Find where the given text appears and provide that cell's center as (x, y) coordinate. 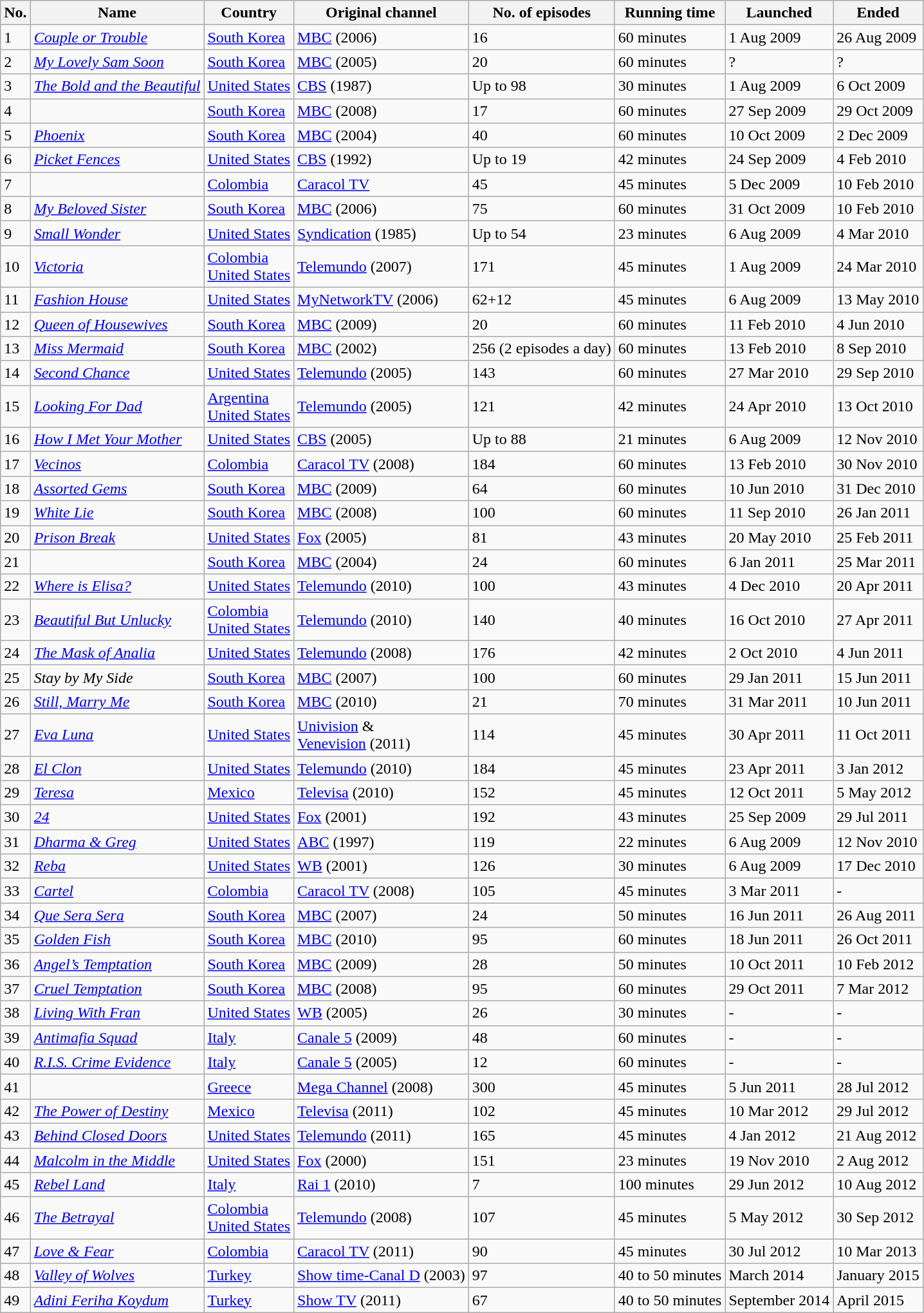
The Betrayal (117, 1218)
Up to 19 (542, 160)
24 Mar 2010 (878, 266)
3 Jan 2012 (878, 768)
29 Sep 2010 (878, 373)
7 Mar 2012 (878, 989)
Miss Mermaid (117, 349)
El Clon (117, 768)
26 Jan 2011 (878, 513)
41 (15, 1086)
47 (15, 1251)
Valley of Wolves (117, 1276)
Up to 54 (542, 233)
ArgentinaUnited States (249, 407)
Where is Elisa? (117, 586)
26 Oct 2011 (878, 940)
22 minutes (670, 842)
Angel’s Temptation (117, 964)
Televisa (2011) (382, 1111)
62+12 (542, 299)
Up to 88 (542, 440)
September 2014 (779, 1300)
9 (15, 233)
26 Aug 2009 (878, 37)
Up to 98 (542, 86)
29 Jan 2011 (779, 677)
2 Aug 2012 (878, 1160)
Looking For Dad (117, 407)
6 Oct 2009 (878, 86)
31 (15, 842)
Picket Fences (117, 160)
Fox (2001) (382, 817)
WB (2001) (382, 866)
White Lie (117, 513)
100 minutes (670, 1185)
140 (542, 619)
29 Oct 2009 (878, 111)
10 Mar 2012 (779, 1111)
121 (542, 407)
26 Aug 2011 (878, 915)
Country (249, 13)
3 (15, 86)
Second Chance (117, 373)
Dharma & Greg (117, 842)
24 Sep 2009 (779, 160)
67 (542, 1300)
119 (542, 842)
Malcolm in the Middle (117, 1160)
The Mask of Analia (117, 653)
30 (15, 817)
Caracol TV (2011) (382, 1251)
Assorted Gems (117, 489)
6 Jan 2011 (779, 562)
152 (542, 793)
Golden Fish (117, 940)
64 (542, 489)
114 (542, 735)
16 Oct 2010 (779, 619)
49 (15, 1300)
18 (15, 489)
27 Apr 2011 (878, 619)
1 (15, 37)
15 Jun 2011 (878, 677)
36 (15, 964)
WB (2005) (382, 1013)
5 Jun 2011 (779, 1086)
Still, Marry Me (117, 702)
13 (15, 349)
Queen of Housewives (117, 324)
ABC (1997) (382, 842)
126 (542, 866)
25 (15, 677)
Prison Break (117, 537)
35 (15, 940)
21 Aug 2012 (878, 1135)
20 May 2010 (779, 537)
Launched (779, 13)
81 (542, 537)
Living With Fran (117, 1013)
Name (117, 13)
5 Dec 2009 (779, 184)
4 Feb 2010 (878, 160)
Televisa (2010) (382, 793)
192 (542, 817)
18 Jun 2011 (779, 940)
34 (15, 915)
Victoria (117, 266)
Cruel Temptation (117, 989)
Fox (2000) (382, 1160)
256 (2 episodes a day) (542, 349)
Rai 1 (2010) (382, 1185)
16 Jun 2011 (779, 915)
23 (15, 619)
19 Nov 2010 (779, 1160)
Telemundo (2007) (382, 266)
Original channel (382, 13)
22 (15, 586)
The Bold and the Beautiful (117, 86)
32 (15, 866)
The Power of Destiny (117, 1111)
April 2015 (878, 1300)
11 (15, 299)
CBS (1987) (382, 86)
38 (15, 1013)
Antimafia Squad (117, 1038)
31 Dec 2010 (878, 489)
43 (15, 1135)
105 (542, 891)
23 Apr 2011 (779, 768)
2 (15, 62)
4 (15, 111)
39 (15, 1038)
MBC (2005) (382, 62)
Beautiful But Unlucky (117, 619)
Couple or Trouble (117, 37)
Canale 5 (2005) (382, 1062)
29 Oct 2011 (779, 989)
2 Oct 2010 (779, 653)
Caracol TV (382, 184)
January 2015 (878, 1276)
27 Mar 2010 (779, 373)
Mega Channel (2008) (382, 1086)
Fashion House (117, 299)
176 (542, 653)
4 Mar 2010 (878, 233)
3 Mar 2011 (779, 891)
19 (15, 513)
Reba (117, 866)
4 Jun 2010 (878, 324)
MyNetworkTV (2006) (382, 299)
10 Mar 2013 (878, 1251)
4 Jan 2012 (779, 1135)
30 Sep 2012 (878, 1218)
13 Oct 2010 (878, 407)
8 (15, 209)
11 Oct 2011 (878, 735)
29 Jun 2012 (779, 1185)
Stay by My Side (117, 677)
46 (15, 1218)
5 (15, 135)
Show TV (2011) (382, 1300)
Canale 5 (2009) (382, 1038)
24 Apr 2010 (779, 407)
My Lovely Sam Soon (117, 62)
My Beloved Sister (117, 209)
MBC (2002) (382, 349)
102 (542, 1111)
No. (15, 13)
40 minutes (670, 619)
29 Jul 2011 (878, 817)
10 Feb 2012 (878, 964)
30 Apr 2011 (779, 735)
30 Nov 2010 (878, 464)
143 (542, 373)
14 (15, 373)
Syndication (1985) (382, 233)
R.I.S. Crime Evidence (117, 1062)
31 Oct 2009 (779, 209)
171 (542, 266)
11 Feb 2010 (779, 324)
Vecinos (117, 464)
2 Dec 2009 (878, 135)
Teresa (117, 793)
17 Dec 2010 (878, 866)
Running time (670, 13)
Rebel Land (117, 1185)
10 Oct 2011 (779, 964)
97 (542, 1276)
How I Met Your Mother (117, 440)
165 (542, 1135)
29 Jul 2012 (878, 1111)
No. of episodes (542, 13)
10 Oct 2009 (779, 135)
Telemundo (2011) (382, 1135)
11 Sep 2010 (779, 513)
44 (15, 1160)
10 Jun 2011 (878, 702)
37 (15, 989)
21 minutes (670, 440)
8 Sep 2010 (878, 349)
Cartel (117, 891)
Love & Fear (117, 1251)
107 (542, 1218)
28 Jul 2012 (878, 1086)
CBS (1992) (382, 160)
10 Aug 2012 (878, 1185)
25 Feb 2011 (878, 537)
Que Sera Sera (117, 915)
27 (15, 735)
33 (15, 891)
10 Jun 2010 (779, 489)
Small Wonder (117, 233)
March 2014 (779, 1276)
25 Sep 2009 (779, 817)
4 Jun 2011 (878, 653)
90 (542, 1251)
27 Sep 2009 (779, 111)
30 Jul 2012 (779, 1251)
42 (15, 1111)
10 (15, 266)
Univision &Venevision (2011) (382, 735)
Adini Feriha Koydum (117, 1300)
75 (542, 209)
29 (15, 793)
70 minutes (670, 702)
Fox (2005) (382, 537)
151 (542, 1160)
4 Dec 2010 (779, 586)
25 Mar 2011 (878, 562)
13 May 2010 (878, 299)
300 (542, 1086)
12 Oct 2011 (779, 793)
CBS (2005) (382, 440)
Phoenix (117, 135)
6 (15, 160)
Ended (878, 13)
Eva Luna (117, 735)
20 Apr 2011 (878, 586)
Behind Closed Doors (117, 1135)
15 (15, 407)
Show time-Canal D (2003) (382, 1276)
31 Mar 2011 (779, 702)
Greece (249, 1086)
